Identify which cell holds the provided text, then report its (x, y) central coordinate. 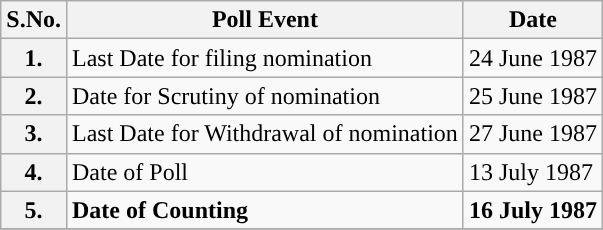
25 June 1987 (532, 96)
S.No. (34, 20)
4. (34, 172)
13 July 1987 (532, 172)
5. (34, 210)
Poll Event (264, 20)
27 June 1987 (532, 134)
16 July 1987 (532, 210)
3. (34, 134)
Date of Counting (264, 210)
1. (34, 58)
Date (532, 20)
Date for Scrutiny of nomination (264, 96)
2. (34, 96)
Last Date for Withdrawal of nomination (264, 134)
24 June 1987 (532, 58)
Date of Poll (264, 172)
Last Date for filing nomination (264, 58)
